Pinpoint the cell where the given text exists, returning its [x, y] midpoint coordinate. 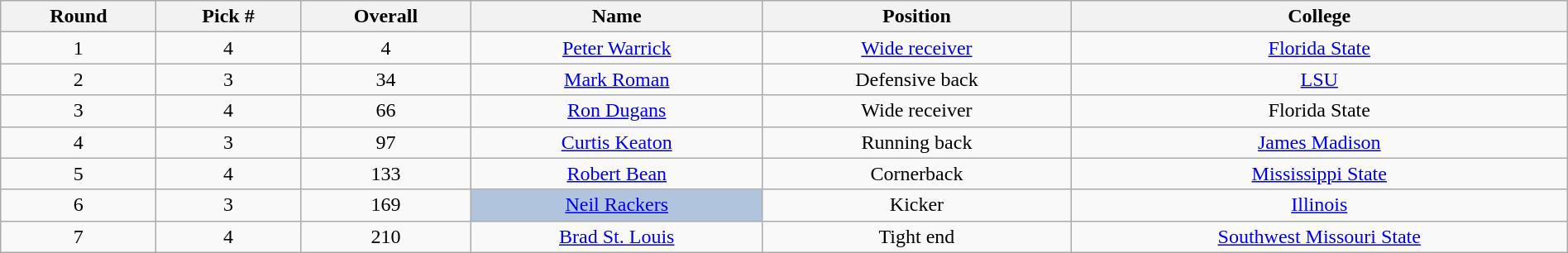
Robert Bean [617, 174]
Position [917, 17]
Illinois [1319, 205]
97 [385, 142]
Brad St. Louis [617, 236]
7 [79, 236]
6 [79, 205]
169 [385, 205]
College [1319, 17]
Kicker [917, 205]
James Madison [1319, 142]
1 [79, 48]
Tight end [917, 236]
Neil Rackers [617, 205]
Ron Dugans [617, 111]
LSU [1319, 79]
Cornerback [917, 174]
Pick # [228, 17]
Mark Roman [617, 79]
Curtis Keaton [617, 142]
Mississippi State [1319, 174]
2 [79, 79]
Running back [917, 142]
133 [385, 174]
Defensive back [917, 79]
5 [79, 174]
Peter Warrick [617, 48]
Round [79, 17]
Name [617, 17]
Overall [385, 17]
66 [385, 111]
210 [385, 236]
Southwest Missouri State [1319, 236]
34 [385, 79]
